Return the (X, Y) coordinate for the center point of the cell that contains the specified text.  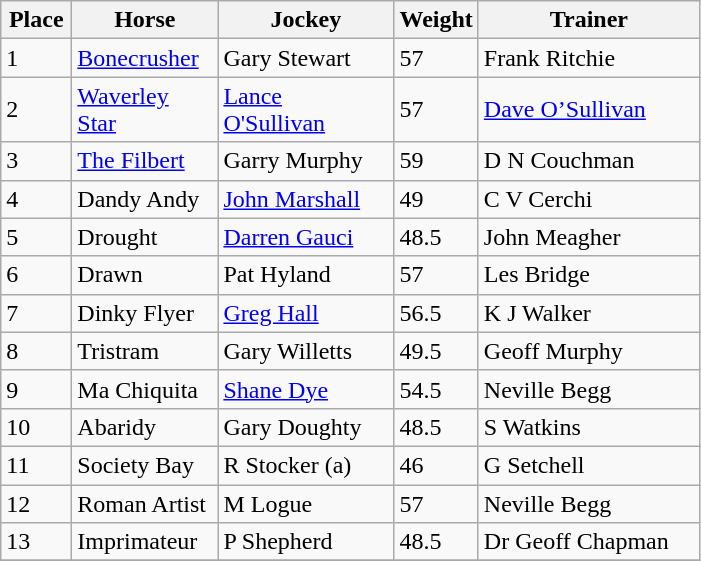
Dinky Flyer (145, 313)
1 (36, 58)
Pat Hyland (306, 275)
C V Cerchi (588, 199)
59 (436, 161)
9 (36, 389)
Lance O'Sullivan (306, 110)
5 (36, 237)
John Meagher (588, 237)
D N Couchman (588, 161)
Dave O’Sullivan (588, 110)
7 (36, 313)
Place (36, 20)
Drawn (145, 275)
Roman Artist (145, 503)
Society Bay (145, 465)
R Stocker (a) (306, 465)
G Setchell (588, 465)
Tristram (145, 351)
Trainer (588, 20)
Darren Gauci (306, 237)
M Logue (306, 503)
John Marshall (306, 199)
The Filbert (145, 161)
Greg Hall (306, 313)
Imprimateur (145, 542)
3 (36, 161)
Jockey (306, 20)
10 (36, 427)
Frank Ritchie (588, 58)
P Shepherd (306, 542)
Gary Doughty (306, 427)
8 (36, 351)
4 (36, 199)
12 (36, 503)
Gary Willetts (306, 351)
54.5 (436, 389)
K J Walker (588, 313)
2 (36, 110)
11 (36, 465)
Dr Geoff Chapman (588, 542)
Ma Chiquita (145, 389)
46 (436, 465)
Weight (436, 20)
Garry Murphy (306, 161)
56.5 (436, 313)
Les Bridge (588, 275)
Horse (145, 20)
Abaridy (145, 427)
6 (36, 275)
Waverley Star (145, 110)
Geoff Murphy (588, 351)
49 (436, 199)
Dandy Andy (145, 199)
49.5 (436, 351)
Gary Stewart (306, 58)
Bonecrusher (145, 58)
Shane Dye (306, 389)
13 (36, 542)
Drought (145, 237)
S Watkins (588, 427)
